Pinpoint the cell where the given text exists, returning its (x, y) midpoint coordinate. 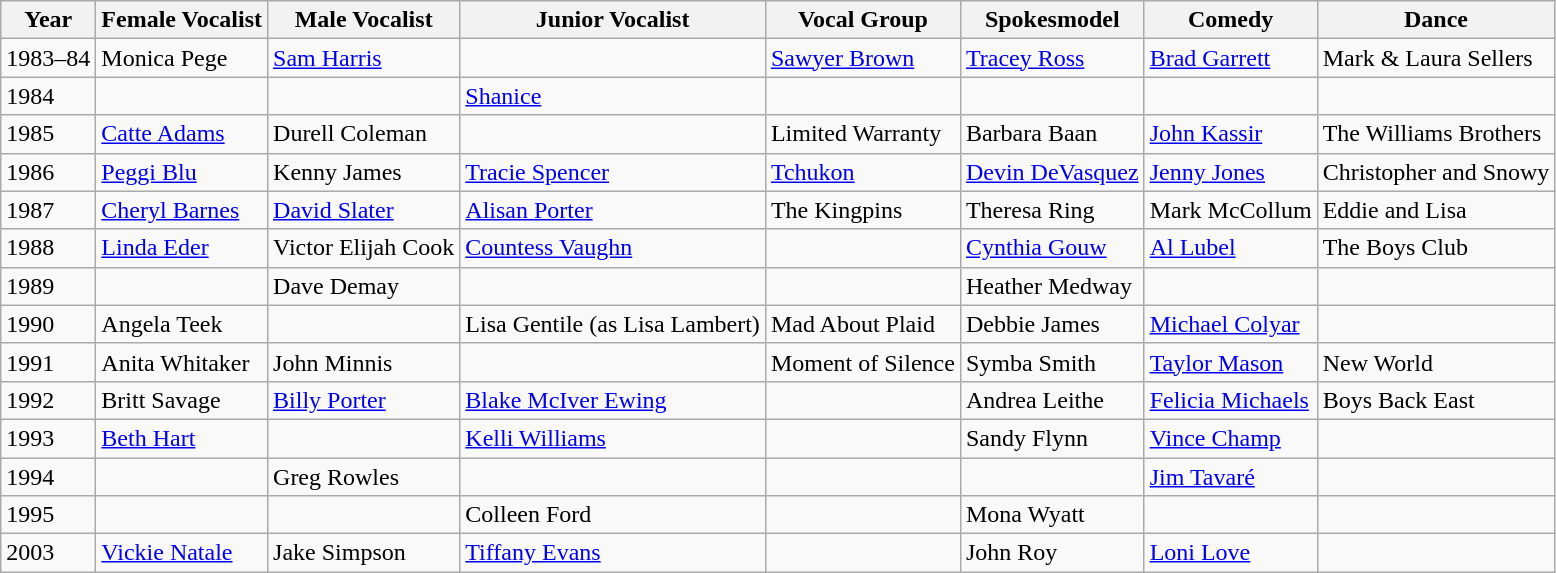
John Kassir (1230, 134)
Felicia Michaels (1230, 400)
Countess Vaughn (613, 248)
Female Vocalist (182, 20)
Junior Vocalist (613, 20)
1991 (48, 362)
Peggi Blu (182, 172)
Year (48, 20)
Tracie Spencer (613, 172)
Mark McCollum (1230, 210)
Vocal Group (862, 20)
Comedy (1230, 20)
Christopher and Snowy (1436, 172)
Boys Back East (1436, 400)
Jim Tavaré (1230, 477)
Cynthia Gouw (1052, 248)
Eddie and Lisa (1436, 210)
Heather Medway (1052, 286)
Devin DeVasquez (1052, 172)
Victor Elijah Cook (364, 248)
Symba Smith (1052, 362)
1985 (48, 134)
1994 (48, 477)
Tiffany Evans (613, 553)
1986 (48, 172)
1984 (48, 96)
Vickie Natale (182, 553)
Loni Love (1230, 553)
Theresa Ring (1052, 210)
Dave Demay (364, 286)
Michael Colyar (1230, 324)
1989 (48, 286)
Billy Porter (364, 400)
1988 (48, 248)
Moment of Silence (862, 362)
Angela Teek (182, 324)
Jake Simpson (364, 553)
1987 (48, 210)
Linda Eder (182, 248)
Shanice (613, 96)
Anita Whitaker (182, 362)
Sam Harris (364, 58)
The Boys Club (1436, 248)
Britt Savage (182, 400)
New World (1436, 362)
The Kingpins (862, 210)
Vince Champ (1230, 438)
Barbara Baan (1052, 134)
Mona Wyatt (1052, 515)
Catte Adams (182, 134)
The Williams Brothers (1436, 134)
1983–84 (48, 58)
Kenny James (364, 172)
John Minnis (364, 362)
Colleen Ford (613, 515)
Durell Coleman (364, 134)
Limited Warranty (862, 134)
Andrea Leithe (1052, 400)
Male Vocalist (364, 20)
John Roy (1052, 553)
1992 (48, 400)
Tracey Ross (1052, 58)
Debbie James (1052, 324)
Kelli Williams (613, 438)
1993 (48, 438)
Spokesmodel (1052, 20)
Alisan Porter (613, 210)
Mad About Plaid (862, 324)
Dance (1436, 20)
1995 (48, 515)
1990 (48, 324)
Brad Garrett (1230, 58)
Blake McIver Ewing (613, 400)
Cheryl Barnes (182, 210)
Jenny Jones (1230, 172)
Lisa Gentile (as Lisa Lambert) (613, 324)
Monica Pege (182, 58)
Greg Rowles (364, 477)
2003 (48, 553)
Al Lubel (1230, 248)
Tchukon (862, 172)
Sandy Flynn (1052, 438)
Beth Hart (182, 438)
Sawyer Brown (862, 58)
David Slater (364, 210)
Taylor Mason (1230, 362)
Mark & Laura Sellers (1436, 58)
